Pinpoint the cell where the given text exists, returning its (x, y) midpoint coordinate. 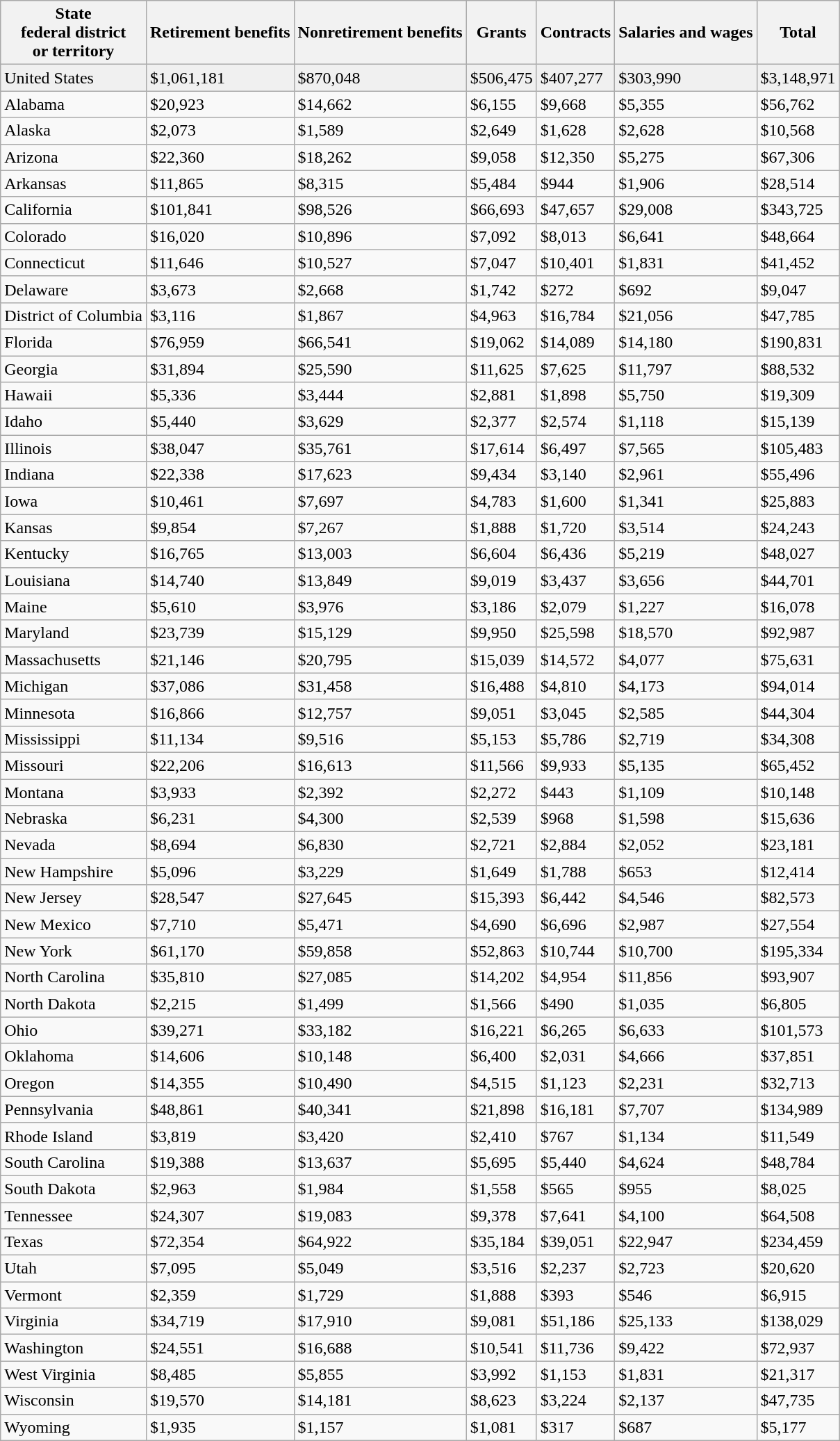
$37,086 (220, 686)
$92,987 (798, 633)
$2,884 (575, 845)
$6,830 (380, 845)
$407,277 (575, 78)
$11,865 (220, 184)
$25,590 (380, 369)
$64,922 (380, 1242)
$7,047 (502, 263)
$21,146 (220, 660)
$1,906 (686, 184)
$7,697 (380, 501)
$9,051 (502, 713)
$134,989 (798, 1109)
$101,841 (220, 210)
$8,315 (380, 184)
$5,275 (686, 157)
$5,610 (220, 607)
Connecticut (74, 263)
Statefederal district or territory (74, 33)
$1,788 (575, 872)
Minnesota (74, 713)
$52,863 (502, 951)
$34,719 (220, 1321)
$4,954 (575, 977)
$76,959 (220, 342)
$1,341 (686, 501)
$10,744 (575, 951)
$2,073 (220, 131)
$6,497 (575, 448)
Georgia (74, 369)
$20,620 (798, 1269)
Total (798, 33)
$35,761 (380, 448)
Missouri (74, 765)
$5,153 (502, 739)
$64,508 (798, 1216)
$5,096 (220, 872)
$1,742 (502, 289)
$5,355 (686, 104)
$14,662 (380, 104)
$1,157 (380, 1427)
$14,181 (380, 1401)
Michigan (74, 686)
$10,401 (575, 263)
Washington (74, 1348)
$17,614 (502, 448)
$27,554 (798, 925)
$14,740 (220, 580)
$65,452 (798, 765)
$19,388 (220, 1162)
Grants (502, 33)
$1,035 (686, 1004)
$24,551 (220, 1348)
$10,568 (798, 131)
$565 (575, 1189)
$25,883 (798, 501)
$4,810 (575, 686)
Alaska (74, 131)
Florida (74, 342)
$3,444 (380, 396)
$4,100 (686, 1216)
Alabama (74, 104)
$29,008 (686, 210)
$15,636 (798, 819)
$1,729 (380, 1295)
$6,915 (798, 1295)
$3,420 (380, 1136)
$3,992 (502, 1374)
$2,723 (686, 1269)
$2,231 (686, 1083)
$16,078 (798, 607)
$1,118 (686, 422)
Maryland (74, 633)
$2,963 (220, 1189)
$31,458 (380, 686)
$18,570 (686, 633)
$11,625 (502, 369)
$88,532 (798, 369)
$4,783 (502, 501)
$3,819 (220, 1136)
$11,797 (686, 369)
$4,624 (686, 1162)
$105,483 (798, 448)
$10,490 (380, 1083)
$23,739 (220, 633)
$15,393 (502, 898)
$687 (686, 1427)
$2,721 (502, 845)
$35,184 (502, 1242)
$443 (575, 792)
$506,475 (502, 78)
$14,355 (220, 1083)
$25,133 (686, 1321)
North Dakota (74, 1004)
$22,947 (686, 1242)
District of Columbia (74, 316)
$28,514 (798, 184)
$59,858 (380, 951)
$1,720 (575, 528)
$5,135 (686, 765)
$3,933 (220, 792)
New Mexico (74, 925)
$653 (686, 872)
$14,202 (502, 977)
$138,029 (798, 1321)
$2,881 (502, 396)
$1,628 (575, 131)
$8,025 (798, 1189)
$1,499 (380, 1004)
Mississippi (74, 739)
Tennessee (74, 1216)
$11,134 (220, 739)
$9,854 (220, 528)
$16,866 (220, 713)
$6,436 (575, 554)
Montana (74, 792)
Delaware (74, 289)
$31,894 (220, 369)
$7,095 (220, 1269)
$4,963 (502, 316)
$1,153 (575, 1374)
$47,785 (798, 316)
$35,810 (220, 977)
$1,558 (502, 1189)
$4,690 (502, 925)
$5,471 (380, 925)
$8,623 (502, 1401)
$9,081 (502, 1321)
$7,565 (686, 448)
$19,570 (220, 1401)
$7,092 (502, 236)
$18,262 (380, 157)
Kansas (74, 528)
$10,896 (380, 236)
$2,031 (575, 1057)
$4,515 (502, 1083)
$9,434 (502, 475)
$7,641 (575, 1216)
Nonretirement benefits (380, 33)
$6,641 (686, 236)
$21,898 (502, 1109)
$3,116 (220, 316)
$2,272 (502, 792)
Vermont (74, 1295)
$2,649 (502, 131)
$13,849 (380, 580)
$15,139 (798, 422)
$6,696 (575, 925)
Contracts (575, 33)
$101,573 (798, 1030)
Iowa (74, 501)
$14,572 (575, 660)
$48,861 (220, 1109)
$16,020 (220, 236)
$343,725 (798, 210)
$546 (686, 1295)
$3,656 (686, 580)
Nebraska (74, 819)
Louisiana (74, 580)
$22,206 (220, 765)
Utah (74, 1269)
$21,317 (798, 1374)
$48,664 (798, 236)
$1,134 (686, 1136)
$1,081 (502, 1427)
$11,566 (502, 765)
$968 (575, 819)
$72,354 (220, 1242)
$16,765 (220, 554)
$5,177 (798, 1427)
$1,227 (686, 607)
$2,215 (220, 1004)
$2,574 (575, 422)
$4,666 (686, 1057)
$72,937 (798, 1348)
$2,052 (686, 845)
$955 (686, 1189)
Arizona (74, 157)
$3,673 (220, 289)
$234,459 (798, 1242)
$66,541 (380, 342)
$15,039 (502, 660)
$2,359 (220, 1295)
$3,140 (575, 475)
$11,856 (686, 977)
Illinois (74, 448)
$37,851 (798, 1057)
Retirement benefits (220, 33)
$3,148,971 (798, 78)
$393 (575, 1295)
$3,514 (686, 528)
New York (74, 951)
$20,923 (220, 104)
$93,907 (798, 977)
$9,516 (380, 739)
$33,182 (380, 1030)
$2,585 (686, 713)
$3,224 (575, 1401)
$4,546 (686, 898)
$94,014 (798, 686)
$1,898 (575, 396)
$1,061,181 (220, 78)
$75,631 (798, 660)
Arkansas (74, 184)
$1,935 (220, 1427)
$2,668 (380, 289)
$24,307 (220, 1216)
$22,338 (220, 475)
$4,300 (380, 819)
$32,713 (798, 1083)
$11,646 (220, 263)
$40,341 (380, 1109)
$3,516 (502, 1269)
$6,442 (575, 898)
$3,437 (575, 580)
$16,488 (502, 686)
$490 (575, 1004)
$21,056 (686, 316)
$34,308 (798, 739)
$3,976 (380, 607)
$48,784 (798, 1162)
$56,762 (798, 104)
$13,637 (380, 1162)
$27,085 (380, 977)
$19,309 (798, 396)
$5,049 (380, 1269)
$28,547 (220, 898)
$1,123 (575, 1083)
Salaries and wages (686, 33)
$8,485 (220, 1374)
$61,170 (220, 951)
$19,083 (380, 1216)
$11,549 (798, 1136)
$303,990 (686, 78)
$944 (575, 184)
$4,173 (686, 686)
$16,613 (380, 765)
$9,422 (686, 1348)
New Jersey (74, 898)
Massachusetts (74, 660)
$1,600 (575, 501)
$9,047 (798, 289)
Wyoming (74, 1427)
$16,181 (575, 1109)
Oklahoma (74, 1057)
$5,219 (686, 554)
Indiana (74, 475)
$9,058 (502, 157)
$16,221 (502, 1030)
$3,629 (380, 422)
$4,077 (686, 660)
Virginia (74, 1321)
$25,598 (575, 633)
$24,243 (798, 528)
$195,334 (798, 951)
$1,598 (686, 819)
$2,539 (502, 819)
$48,027 (798, 554)
Maine (74, 607)
$6,265 (575, 1030)
$767 (575, 1136)
$10,700 (686, 951)
Colorado (74, 236)
$44,304 (798, 713)
$19,062 (502, 342)
$23,181 (798, 845)
$9,950 (502, 633)
California (74, 210)
$14,606 (220, 1057)
$2,237 (575, 1269)
$6,155 (502, 104)
$7,267 (380, 528)
$15,129 (380, 633)
$2,392 (380, 792)
$47,657 (575, 210)
$1,984 (380, 1189)
$12,414 (798, 872)
$6,805 (798, 1004)
$5,695 (502, 1162)
Rhode Island (74, 1136)
$9,668 (575, 104)
$41,452 (798, 263)
$6,633 (686, 1030)
$3,186 (502, 607)
$20,795 (380, 660)
$51,186 (575, 1321)
$27,645 (380, 898)
Texas (74, 1242)
$39,271 (220, 1030)
Wisconsin (74, 1401)
$190,831 (798, 342)
$6,400 (502, 1057)
$10,461 (220, 501)
$2,961 (686, 475)
West Virginia (74, 1374)
$9,378 (502, 1216)
Hawaii (74, 396)
United States (74, 78)
$6,604 (502, 554)
$2,719 (686, 739)
$870,048 (380, 78)
$2,079 (575, 607)
$1,589 (380, 131)
$39,051 (575, 1242)
$1,649 (502, 872)
$7,625 (575, 369)
$98,526 (380, 210)
South Carolina (74, 1162)
$2,628 (686, 131)
$67,306 (798, 157)
$5,336 (220, 396)
$12,757 (380, 713)
$11,736 (575, 1348)
$66,693 (502, 210)
$8,013 (575, 236)
Pennsylvania (74, 1109)
$22,360 (220, 157)
$9,933 (575, 765)
New Hampshire (74, 872)
$13,003 (380, 554)
$44,701 (798, 580)
Idaho (74, 422)
Oregon (74, 1083)
South Dakota (74, 1189)
$16,784 (575, 316)
Nevada (74, 845)
$8,694 (220, 845)
$317 (575, 1427)
$7,707 (686, 1109)
$2,410 (502, 1136)
$10,527 (380, 263)
Ohio (74, 1030)
$55,496 (798, 475)
$7,710 (220, 925)
$5,786 (575, 739)
$6,231 (220, 819)
$5,484 (502, 184)
$16,688 (380, 1348)
$10,541 (502, 1348)
$47,735 (798, 1401)
$5,855 (380, 1374)
$17,623 (380, 475)
Kentucky (74, 554)
$2,377 (502, 422)
$5,750 (686, 396)
$272 (575, 289)
$1,867 (380, 316)
North Carolina (74, 977)
$2,987 (686, 925)
$14,180 (686, 342)
$692 (686, 289)
$3,045 (575, 713)
$82,573 (798, 898)
$38,047 (220, 448)
$9,019 (502, 580)
$12,350 (575, 157)
$1,109 (686, 792)
$3,229 (380, 872)
$2,137 (686, 1401)
$17,910 (380, 1321)
$14,089 (575, 342)
$1,566 (502, 1004)
